From the cell containing the given text, extract its center point as [x, y] coordinate. 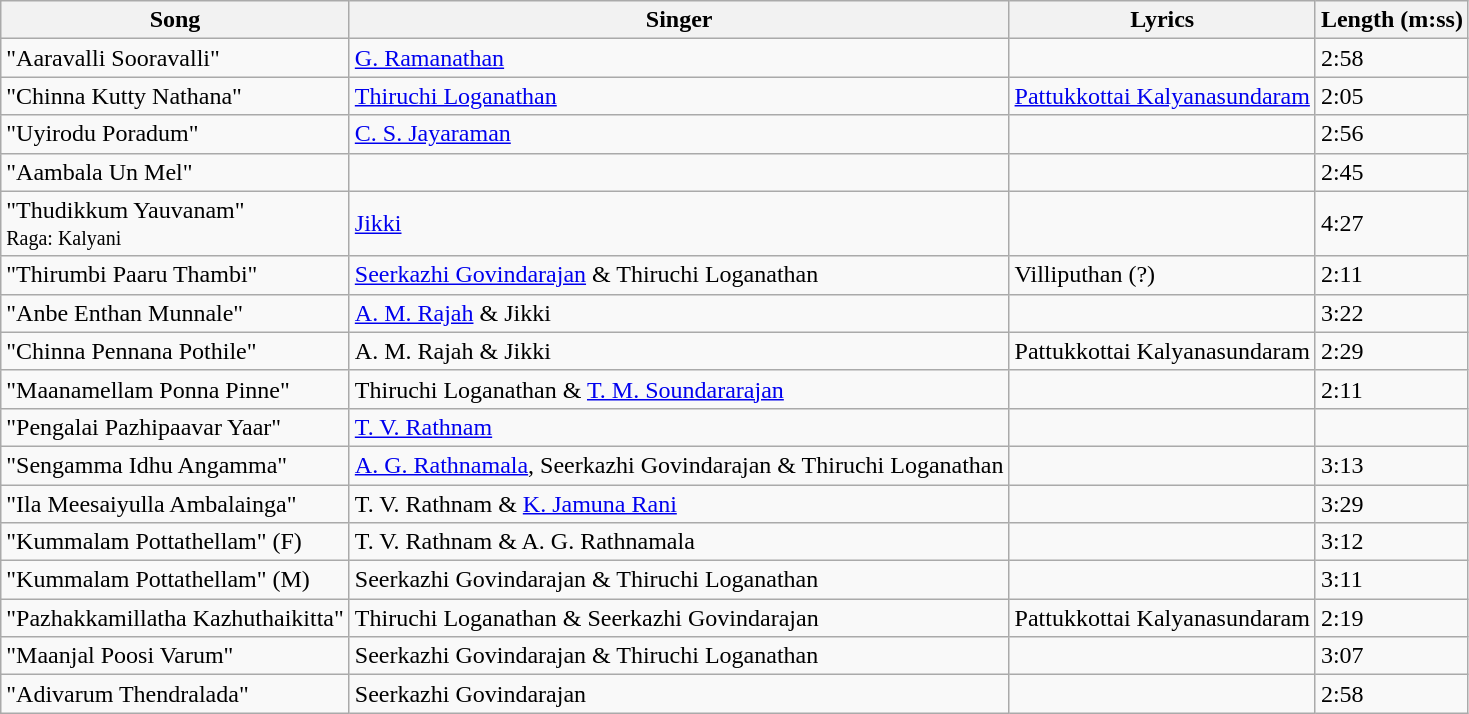
"Aaravalli Sooravalli" [176, 58]
G. Ramanathan [679, 58]
3:22 [1392, 313]
A. G. Rathnamala, Seerkazhi Govindarajan & Thiruchi Loganathan [679, 465]
"Kummalam Pottathellam" (M) [176, 580]
Length (m:ss) [1392, 20]
"Aambala Un Mel" [176, 172]
3:07 [1392, 656]
2:56 [1392, 134]
4:27 [1392, 224]
3:12 [1392, 542]
3:13 [1392, 465]
Villiputhan (?) [1162, 275]
Thiruchi Loganathan & T. M. Soundararajan [679, 389]
3:29 [1392, 503]
"Pazhakkamillatha Kazhuthaikitta" [176, 618]
C. S. Jayaraman [679, 134]
Singer [679, 20]
"Uyirodu Poradum" [176, 134]
Lyrics [1162, 20]
2:45 [1392, 172]
Jikki [679, 224]
2:05 [1392, 96]
Thiruchi Loganathan [679, 96]
T. V. Rathnam [679, 427]
Song [176, 20]
2:29 [1392, 351]
"Pengalai Pazhipaavar Yaar" [176, 427]
Seerkazhi Govindarajan [679, 694]
"Kummalam Pottathellam" (F) [176, 542]
"Adivarum Thendralada" [176, 694]
"Sengamma Idhu Angamma" [176, 465]
"Thirumbi Paaru Thambi" [176, 275]
"Maanjal Poosi Varum" [176, 656]
"Chinna Pennana Pothile" [176, 351]
"Ila Meesaiyulla Ambalainga" [176, 503]
T. V. Rathnam & K. Jamuna Rani [679, 503]
2:19 [1392, 618]
"Maanamellam Ponna Pinne" [176, 389]
T. V. Rathnam & A. G. Rathnamala [679, 542]
"Thudikkum Yauvanam"Raga: Kalyani [176, 224]
"Chinna Kutty Nathana" [176, 96]
"Anbe Enthan Munnale" [176, 313]
3:11 [1392, 580]
Thiruchi Loganathan & Seerkazhi Govindarajan [679, 618]
